Extract the (x, y) coordinate from the center of the cell holding the provided text.  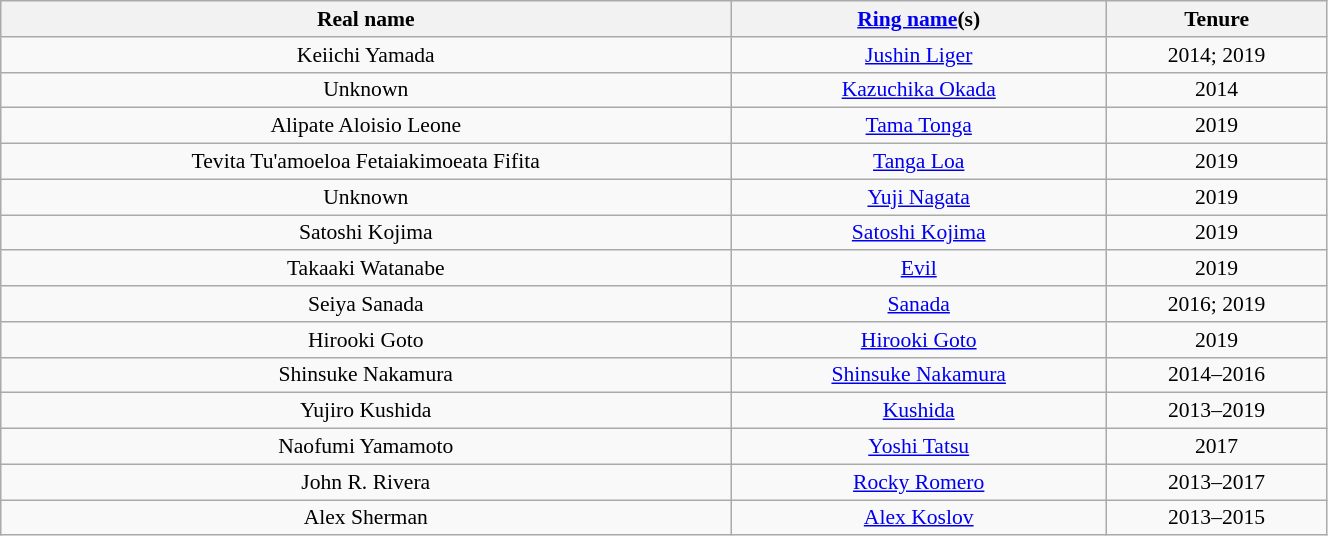
2014; 2019 (1217, 55)
Evil (919, 269)
Kushida (919, 411)
2014–2016 (1217, 375)
Rocky Romero (919, 482)
Seiya Sanada (366, 304)
2013–2017 (1217, 482)
Takaaki Watanabe (366, 269)
Tevita Tu'amoeloa Fetaiakimoeata Fifita (366, 162)
Tenure (1217, 19)
Kazuchika Okada (919, 90)
2014 (1217, 90)
Sanada (919, 304)
Yuji Nagata (919, 197)
2013–2019 (1217, 411)
Alex Koslov (919, 518)
2013–2015 (1217, 518)
Naofumi Yamamoto (366, 447)
2017 (1217, 447)
Tama Tonga (919, 126)
Alex Sherman (366, 518)
John R. Rivera (366, 482)
Jushin Liger (919, 55)
Tanga Loa (919, 162)
Yujiro Kushida (366, 411)
Yoshi Tatsu (919, 447)
Keiichi Yamada (366, 55)
Ring name(s) (919, 19)
Real name (366, 19)
Alipate Aloisio Leone (366, 126)
2016; 2019 (1217, 304)
